Determine the [x, y] coordinate at the center of the cell enclosing the given text.  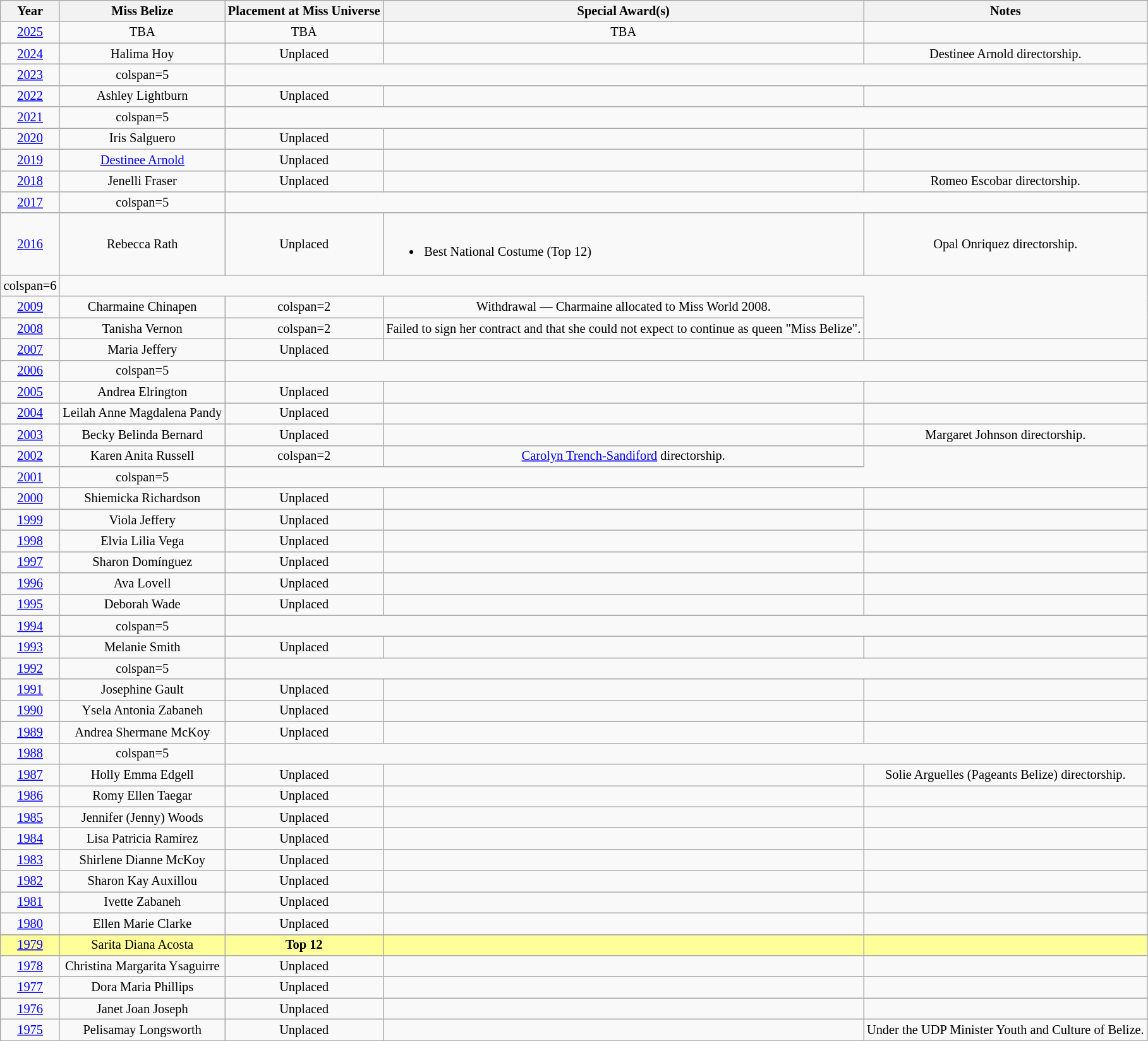
2006 [30, 371]
Sharon Kay Auxillou [142, 881]
Josephine Gault [142, 690]
Romy Ellen Taegar [142, 796]
2022 [30, 96]
1998 [30, 541]
2020 [30, 138]
1989 [30, 732]
Failed to sign her contract and that she could not expect to continue as queen "Miss Belize". [623, 328]
2008 [30, 328]
Destinee Arnold [142, 160]
1987 [30, 774]
Ava Lovell [142, 584]
Shiemicka Richardson [142, 498]
Sarita Diana Acosta [142, 945]
Placement at Miss Universe [304, 11]
Iris Salguero [142, 138]
Elvia Lilia Vega [142, 541]
1996 [30, 584]
2019 [30, 160]
2021 [30, 117]
2003 [30, 435]
Opal Onriquez directorship. [1005, 244]
Halima Hoy [142, 54]
Andrea Elrington [142, 392]
Withdrawal — Charmaine allocated to Miss World 2008. [623, 307]
Karen Anita Russell [142, 456]
1977 [30, 987]
1986 [30, 796]
1997 [30, 562]
Shirlene Dianne McKoy [142, 860]
2001 [30, 477]
Jennifer (Jenny) Woods [142, 817]
1982 [30, 881]
Ivette Zabaneh [142, 902]
1999 [30, 520]
Tanisha Vernon [142, 328]
Dora Maria Phillips [142, 987]
Ellen Marie Clarke [142, 924]
Christina Margarita Ysaguirre [142, 966]
1978 [30, 966]
1995 [30, 605]
Maria Jeffery [142, 349]
1976 [30, 1009]
2025 [30, 32]
Melanie Smith [142, 647]
Janet Joan Joseph [142, 1009]
Rebecca Rath [142, 244]
Leilah Anne Magdalena Pandy [142, 413]
Margaret Johnson directorship. [1005, 435]
Andrea Shermane McKoy [142, 732]
Viola Jeffery [142, 520]
Year [30, 11]
Romeo Escobar directorship. [1005, 181]
2016 [30, 244]
Deborah Wade [142, 605]
Ysela Antonia Zabaneh [142, 711]
Best National Costume (Top 12) [623, 244]
Notes [1005, 11]
Sharon Domínguez [142, 562]
1975 [30, 1030]
Solie Arguelles (Pageants Belize) directorship. [1005, 774]
2024 [30, 54]
colspan=6 [30, 286]
Top 12 [304, 945]
Charmaine Chinapen [142, 307]
Holly Emma Edgell [142, 774]
2002 [30, 456]
1983 [30, 860]
2009 [30, 307]
Pelisamay Longsworth [142, 1030]
Miss Belize [142, 11]
Carolyn Trench-Sandiford directorship. [623, 456]
1979 [30, 945]
1990 [30, 711]
Lisa Patricia Ramírez [142, 838]
2007 [30, 349]
Ashley Lightburn [142, 96]
1984 [30, 838]
2023 [30, 75]
Destinee Arnold directorship. [1005, 54]
2017 [30, 202]
1980 [30, 924]
1992 [30, 668]
Special Award(s) [623, 11]
Jenelli Fraser [142, 181]
2018 [30, 181]
Becky Belinda Bernard [142, 435]
1981 [30, 902]
2004 [30, 413]
1988 [30, 754]
1994 [30, 626]
2005 [30, 392]
2000 [30, 498]
Under the UDP Minister Youth and Culture of Belize. [1005, 1030]
1991 [30, 690]
1993 [30, 647]
1985 [30, 817]
